Determine the (x, y) coordinate at the center of the cell enclosing the given text.  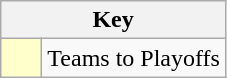
Teams to Playoffs (134, 58)
Key (114, 20)
